Identify which cell holds the provided text, then report its [x, y] central coordinate. 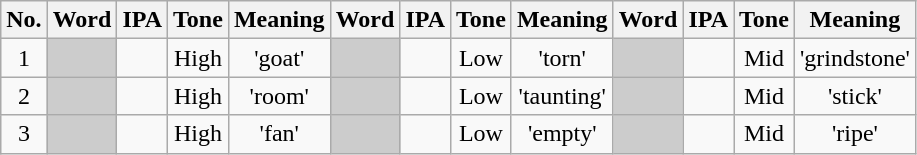
1 [24, 58]
'torn' [562, 58]
'goat' [279, 58]
2 [24, 96]
No. [24, 20]
3 [24, 134]
'room' [279, 96]
'empty' [562, 134]
'grindstone' [854, 58]
'taunting' [562, 96]
'stick' [854, 96]
'ripe' [854, 134]
'fan' [279, 134]
